For the text-containing cell, return its midpoint in [x, y] coordinate format. 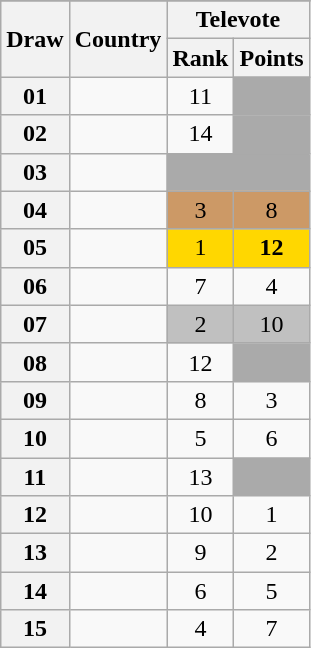
04 [35, 210]
Draw [35, 39]
07 [35, 324]
06 [35, 286]
Country [118, 39]
Rank [200, 58]
03 [35, 172]
Points [272, 58]
05 [35, 248]
Televote [238, 20]
15 [35, 629]
09 [35, 400]
9 [200, 553]
08 [35, 362]
01 [35, 96]
02 [35, 134]
